For the text-containing cell, return its midpoint in [x, y] coordinate format. 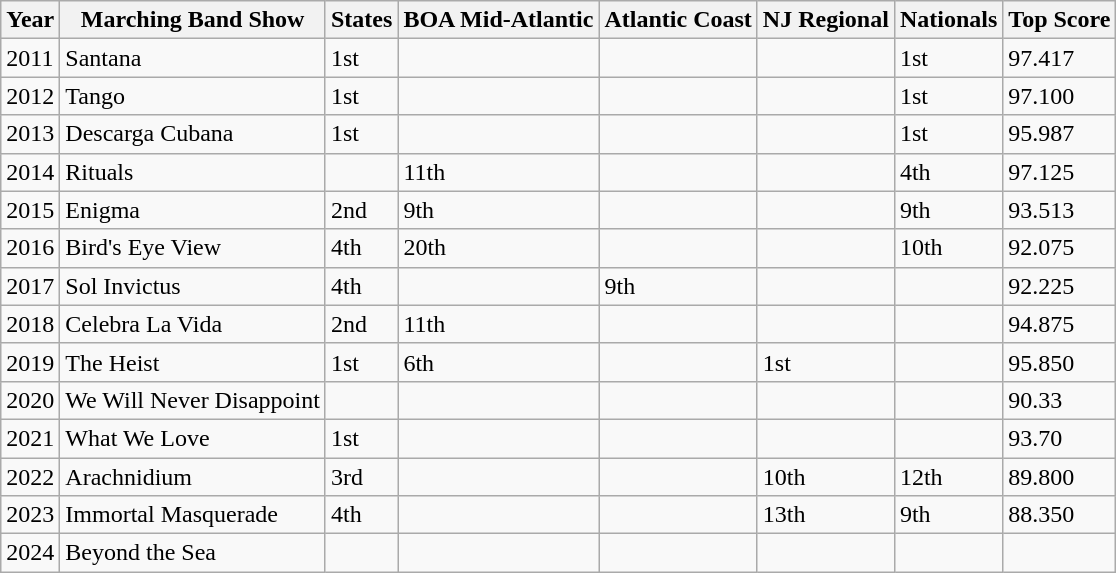
92.225 [1060, 286]
Descarga Cubana [193, 134]
Arachnidium [193, 477]
Year [30, 20]
Tango [193, 96]
89.800 [1060, 477]
97.100 [1060, 96]
Rituals [193, 172]
93.70 [1060, 438]
2015 [30, 210]
Marching Band Show [193, 20]
2022 [30, 477]
Celebra La Vida [193, 324]
97.125 [1060, 172]
Beyond the Sea [193, 553]
What We Love [193, 438]
Sol Invictus [193, 286]
We Will Never Disappoint [193, 400]
97.417 [1060, 58]
2024 [30, 553]
NJ Regional [826, 20]
3rd [361, 477]
6th [498, 362]
The Heist [193, 362]
20th [498, 248]
Santana [193, 58]
12th [948, 477]
2023 [30, 515]
90.33 [1060, 400]
2016 [30, 248]
2018 [30, 324]
92.075 [1060, 248]
2020 [30, 400]
Top Score [1060, 20]
2017 [30, 286]
13th [826, 515]
Nationals [948, 20]
2011 [30, 58]
95.987 [1060, 134]
2014 [30, 172]
Immortal Masquerade [193, 515]
88.350 [1060, 515]
95.850 [1060, 362]
2021 [30, 438]
Bird's Eye View [193, 248]
BOA Mid-Atlantic [498, 20]
2012 [30, 96]
2019 [30, 362]
States [361, 20]
93.513 [1060, 210]
94.875 [1060, 324]
Enigma [193, 210]
Atlantic Coast [678, 20]
2013 [30, 134]
